Extract the [X, Y] coordinate from the center of the cell holding the provided text.  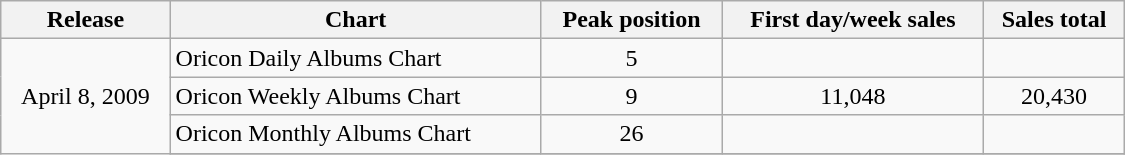
Oricon Weekly Albums Chart [356, 96]
9 [632, 96]
Oricon Daily Albums Chart [356, 58]
April 8, 2009 [86, 96]
Release [86, 20]
26 [632, 134]
Chart [356, 20]
Oricon Monthly Albums Chart [356, 134]
Sales total [1054, 20]
Peak position [632, 20]
11,048 [853, 96]
First day/week sales [853, 20]
5 [632, 58]
20,430 [1054, 96]
